Determine the [X, Y] coordinate at the center of the cell enclosing the given text.  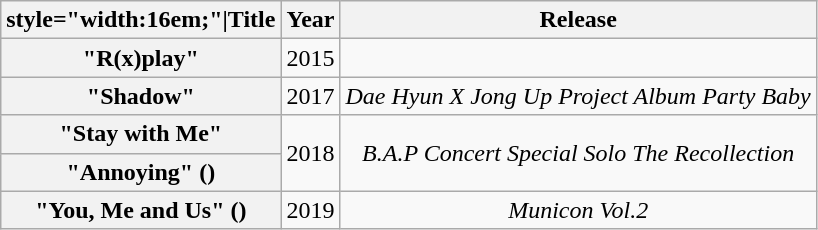
2018 [310, 153]
Year [310, 20]
2017 [310, 96]
Municon Vol.2 [578, 210]
"Stay with Me" [141, 134]
B.A.P Concert Special Solo The Recollection [578, 153]
Release [578, 20]
2019 [310, 210]
"Shadow" [141, 96]
"R(x)play" [141, 58]
Dae Hyun X Jong Up Project Album Party Baby [578, 96]
"You, Me and Us" () [141, 210]
"Annoying" () [141, 172]
style="width:16em;"|Title [141, 20]
2015 [310, 58]
